Identify which cell holds the provided text, then report its (X, Y) central coordinate. 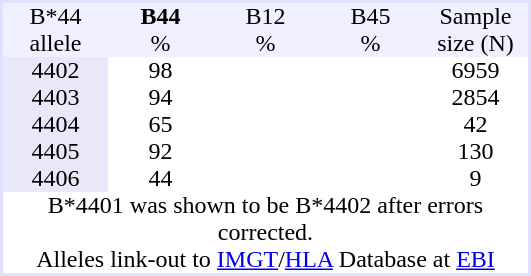
44 (160, 178)
B45 (370, 16)
4406 (56, 178)
B*4401 was shown to be B*4402 after errors corrected. (266, 219)
B12 (266, 16)
98 (160, 70)
4405 (56, 152)
92 (160, 152)
9 (476, 178)
B*44 (56, 16)
65 (160, 124)
4402 (56, 70)
4403 (56, 98)
B44 (160, 16)
Alleles link-out to IMGT/HLA Database at EBI (266, 260)
Sample (476, 16)
94 (160, 98)
4404 (56, 124)
allele (56, 44)
6959 (476, 70)
130 (476, 152)
size (N) (476, 44)
2854 (476, 98)
42 (476, 124)
